Extract the [X, Y] coordinate from the center of the cell holding the provided text.  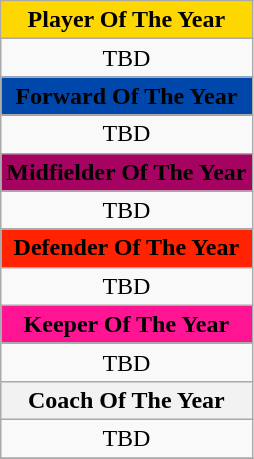
Keeper Of The Year [126, 324]
Midfielder Of The Year [126, 172]
Coach Of The Year [126, 400]
Forward Of The Year [126, 96]
Defender Of The Year [126, 248]
Player Of The Year [126, 20]
